Extract the (X, Y) coordinate from the center of the cell holding the provided text.  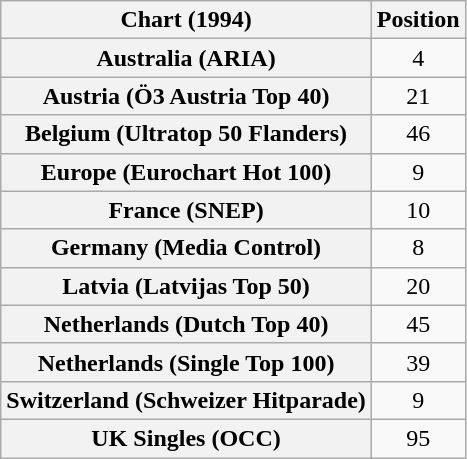
Switzerland (Schweizer Hitparade) (186, 400)
20 (418, 286)
Netherlands (Single Top 100) (186, 362)
France (SNEP) (186, 210)
95 (418, 438)
45 (418, 324)
39 (418, 362)
8 (418, 248)
10 (418, 210)
21 (418, 96)
Europe (Eurochart Hot 100) (186, 172)
Netherlands (Dutch Top 40) (186, 324)
Position (418, 20)
Latvia (Latvijas Top 50) (186, 286)
Belgium (Ultratop 50 Flanders) (186, 134)
Australia (ARIA) (186, 58)
Chart (1994) (186, 20)
Germany (Media Control) (186, 248)
Austria (Ö3 Austria Top 40) (186, 96)
4 (418, 58)
46 (418, 134)
UK Singles (OCC) (186, 438)
